Return the [X, Y] coordinate for the center point of the cell that contains the specified text.  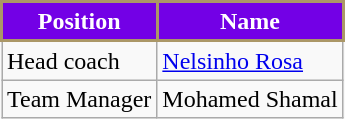
Position [80, 22]
Team Manager [80, 99]
Head coach [80, 60]
Nelsinho Rosa [250, 60]
Mohamed Shamal [250, 99]
Name [250, 22]
